Scan for the cell matching the given text and deliver its (x, y) coordinate at center. 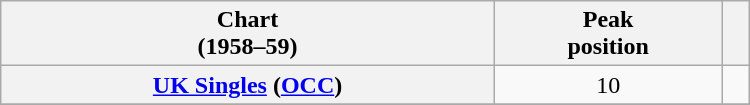
10 (608, 85)
UK Singles (OCC) (248, 85)
Chart(1958–59) (248, 34)
Peakposition (608, 34)
